Determine the (X, Y) coordinate at the center of the cell enclosing the given text.  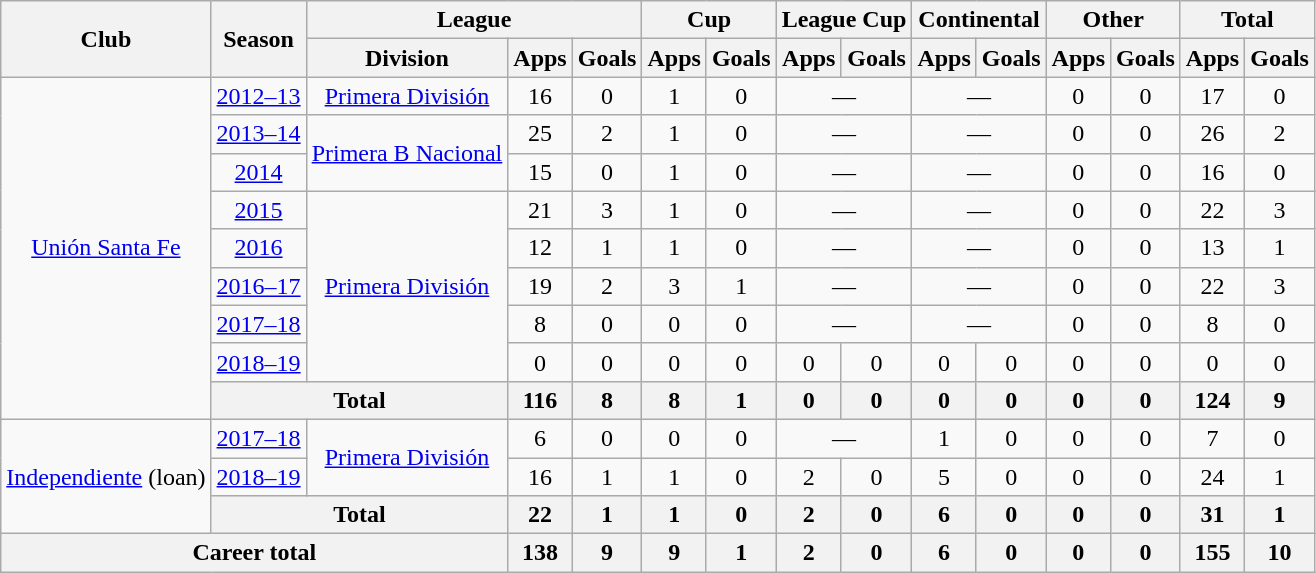
Club (106, 39)
Division (407, 58)
10 (1280, 553)
15 (540, 172)
26 (1212, 134)
116 (540, 400)
2012–13 (258, 96)
Other (1113, 20)
Career total (254, 553)
12 (540, 248)
5 (944, 477)
155 (1212, 553)
League (474, 20)
2016–17 (258, 286)
124 (1212, 400)
19 (540, 286)
24 (1212, 477)
17 (1212, 96)
21 (540, 210)
League Cup (844, 20)
2016 (258, 248)
7 (1212, 438)
Season (258, 39)
Cup (709, 20)
Primera B Nacional (407, 153)
31 (1212, 515)
Continental (979, 20)
2015 (258, 210)
Unión Santa Fe (106, 248)
138 (540, 553)
2014 (258, 172)
2013–14 (258, 134)
25 (540, 134)
13 (1212, 248)
Independiente (loan) (106, 476)
